Determine the (X, Y) coordinate at the center of the cell enclosing the given text.  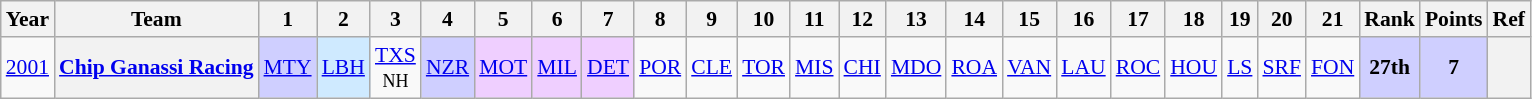
TXSNH (396, 68)
18 (1194, 19)
2001 (28, 68)
POR (660, 68)
HOU (1194, 68)
16 (1083, 19)
20 (1282, 19)
4 (448, 19)
Ref (1509, 19)
DET (608, 68)
10 (764, 19)
NZR (448, 68)
14 (974, 19)
27th (1390, 68)
MTY (288, 68)
MOT (503, 68)
ROA (974, 68)
3 (396, 19)
1 (288, 19)
SRF (1282, 68)
5 (503, 19)
9 (712, 19)
LAU (1083, 68)
19 (1240, 19)
17 (1138, 19)
21 (1332, 19)
11 (814, 19)
LS (1240, 68)
Rank (1390, 19)
MIS (814, 68)
13 (916, 19)
TOR (764, 68)
Team (156, 19)
MDO (916, 68)
Points (1454, 19)
6 (557, 19)
VAN (1029, 68)
Chip Ganassi Racing (156, 68)
15 (1029, 19)
8 (660, 19)
MIL (557, 68)
2 (344, 19)
12 (862, 19)
Year (28, 19)
ROC (1138, 68)
CHI (862, 68)
FON (1332, 68)
CLE (712, 68)
LBH (344, 68)
